Find where the given text appears and provide that cell's center as (X, Y) coordinate. 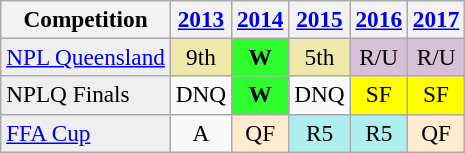
NPL Queensland (86, 57)
2017 (436, 19)
2015 (320, 19)
Competition (86, 19)
NPLQ Finals (86, 95)
A (200, 133)
5th (320, 57)
9th (200, 57)
2014 (260, 19)
FFA Cup (86, 133)
2016 (378, 19)
2013 (200, 19)
